From the cell containing the given text, extract its center point as (X, Y) coordinate. 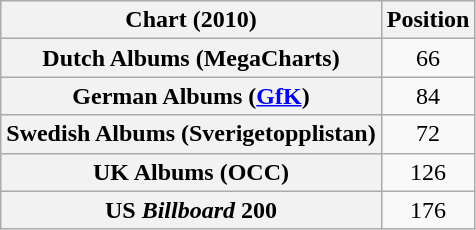
72 (428, 134)
126 (428, 172)
176 (428, 210)
66 (428, 58)
Chart (2010) (191, 20)
84 (428, 96)
Position (428, 20)
UK Albums (OCC) (191, 172)
German Albums (GfK) (191, 96)
US Billboard 200 (191, 210)
Dutch Albums (MegaCharts) (191, 58)
Swedish Albums (Sverigetopplistan) (191, 134)
